Detect which cell encompasses the target text, then output its [x, y] center coordinate. 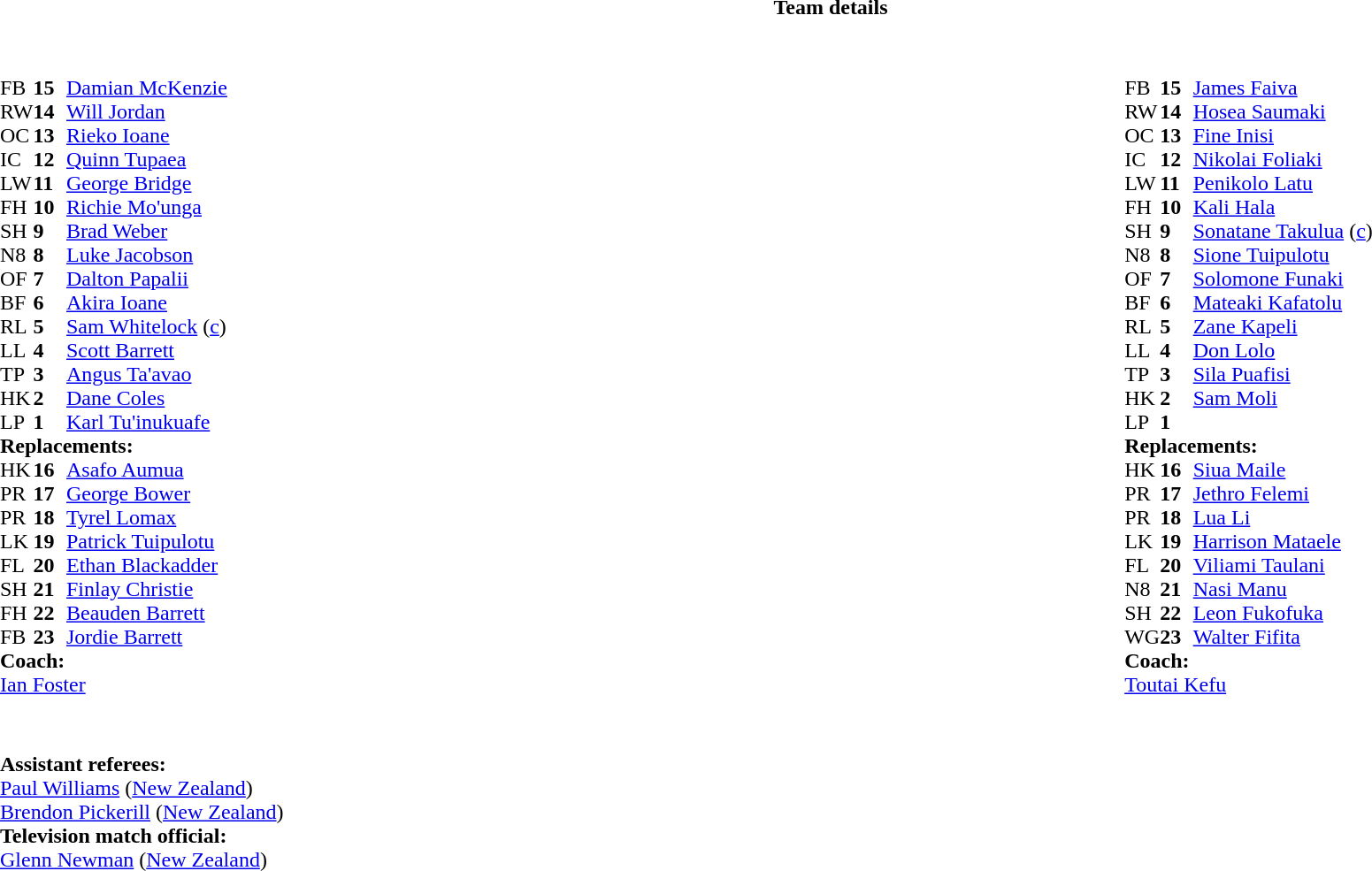
Jordie Barrett [147, 637]
Ian Foster [113, 684]
Luke Jacobson [147, 255]
Coach: [113, 661]
Damian McKenzie [147, 88]
Angus Ta'avao [147, 375]
WG [1142, 637]
Tyrel Lomax [147, 518]
Karl Tu'inukuafe [147, 423]
George Bower [147, 493]
Richie Mo'unga [147, 207]
Scott Barrett [147, 350]
Dalton Papalii [147, 279]
George Bridge [147, 184]
Replacements: [113, 446]
Sam Whitelock (c) [147, 327]
Akira Ioane [147, 302]
Will Jordan [147, 111]
Ethan Blackadder [147, 566]
Beauden Barrett [147, 614]
Quinn Tupaea [147, 159]
Finlay Christie [147, 589]
Dane Coles [147, 398]
Asafo Aumua [147, 470]
Patrick Tuipulotu [147, 541]
Rieko Ioane [147, 136]
Brad Weber [147, 232]
